Search for the cell housing the specified text and yield its [X, Y] center coordinate. 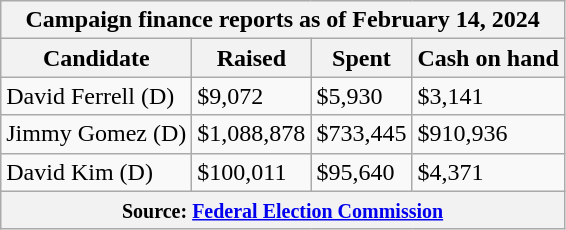
$910,936 [488, 134]
$3,141 [488, 96]
$733,445 [362, 134]
$5,930 [362, 96]
Candidate [96, 58]
Cash on hand [488, 58]
Raised [252, 58]
David Kim (D) [96, 172]
$9,072 [252, 96]
David Ferrell (D) [96, 96]
$95,640 [362, 172]
Jimmy Gomez (D) [96, 134]
Campaign finance reports as of February 14, 2024 [283, 20]
Source: Federal Election Commission [283, 210]
Spent [362, 58]
$100,011 [252, 172]
$4,371 [488, 172]
$1,088,878 [252, 134]
